From the cell containing the given text, extract its center point as (X, Y) coordinate. 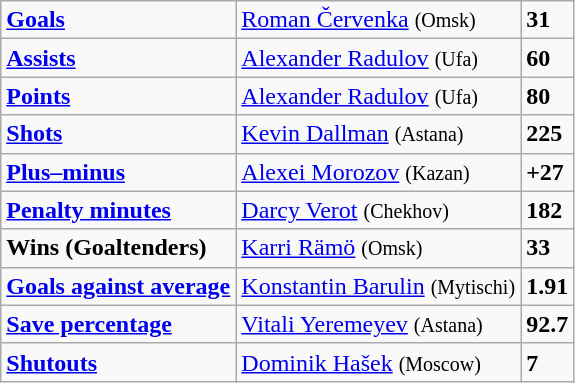
Assists (118, 58)
Shots (118, 134)
Kevin Dallman (Astana) (378, 134)
182 (548, 210)
31 (548, 20)
80 (548, 96)
60 (548, 58)
Darcy Verot (Chekhov) (378, 210)
Goals (118, 20)
Roman Červenka (Omsk) (378, 20)
Dominik Hašek (Moscow) (378, 362)
Alexei Morozov (Kazan) (378, 172)
33 (548, 248)
Points (118, 96)
Plus–minus (118, 172)
Vitali Yeremeyev (Astana) (378, 324)
Konstantin Barulin (Mytischi) (378, 286)
+27 (548, 172)
Save percentage (118, 324)
Goals against average (118, 286)
Karri Rämö (Omsk) (378, 248)
Shutouts (118, 362)
Penalty minutes (118, 210)
1.91 (548, 286)
225 (548, 134)
92.7 (548, 324)
7 (548, 362)
Wins (Goaltenders) (118, 248)
